Find where the given text appears and provide that cell's center as (X, Y) coordinate. 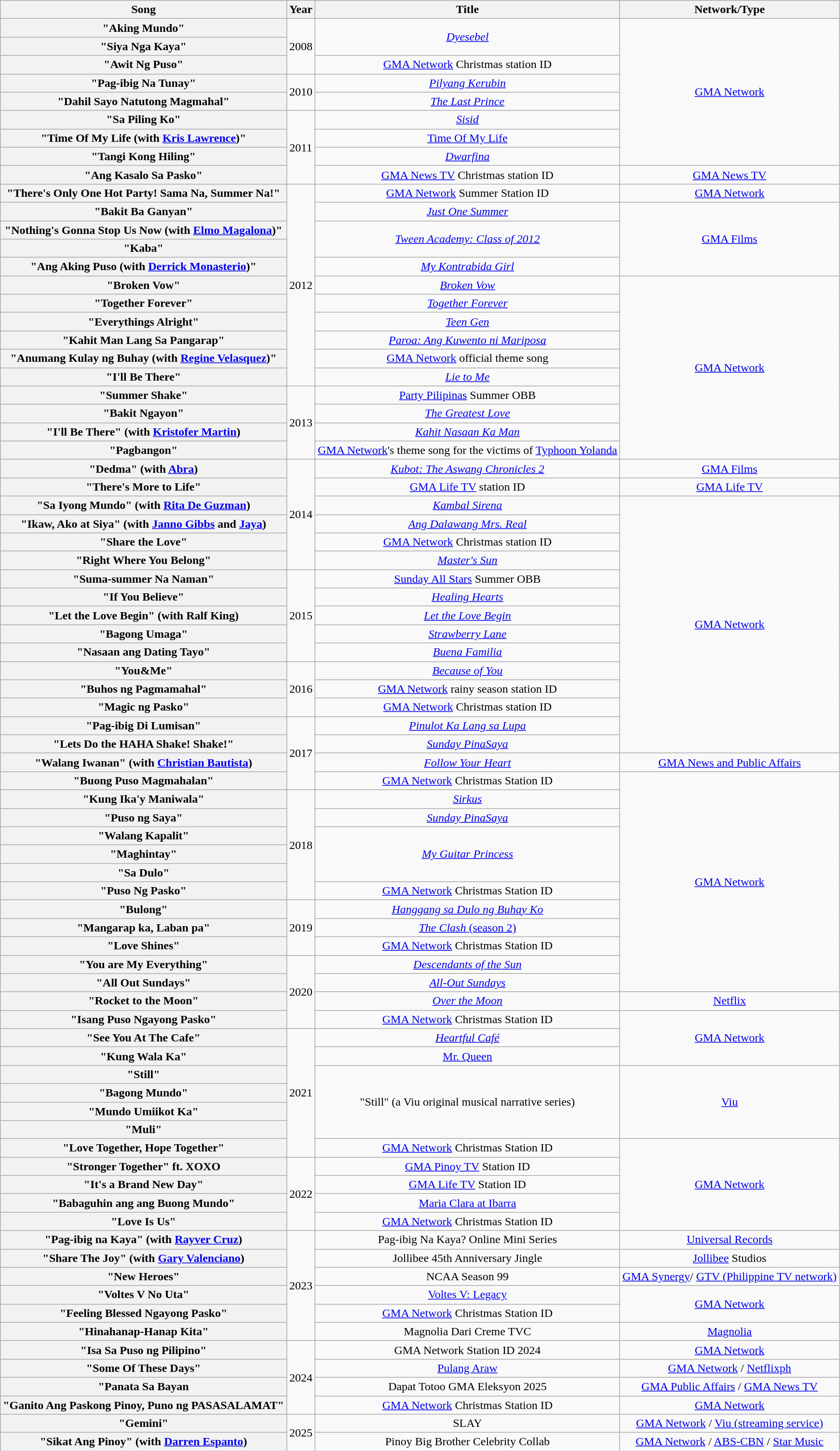
"Awit Ng Puso" (144, 65)
"Puso Ng Pasko" (144, 891)
Teen Gen (467, 322)
Let the Love Begin (467, 616)
2021 (301, 1093)
2023 (301, 1286)
Party Pilipinas Summer OBB (467, 395)
2015 (301, 616)
My Guitar Princess (467, 854)
2020 (301, 992)
Jollibee Studios (729, 1258)
"Isa Sa Puso ng Pilipino" (144, 1350)
Kambal Sirena (467, 505)
"Dedma" (with Abra) (144, 468)
"Feeling Blessed Ngayong Pasko" (144, 1313)
The Clash (season 2) (467, 928)
All-Out Sundays (467, 983)
SLAY (467, 1424)
"Nasaan ang Dating Tayo" (144, 652)
"Bulong" (144, 909)
"All Out Sundays" (144, 983)
"Pag-ibig na Kaya" (with Rayver Cruz) (144, 1240)
2022 (301, 1194)
"Ang Aking Puso (with Derrick Monasterio)" (144, 267)
"Pag-ibig Na Tunay" (144, 83)
2016 (301, 689)
"Bagong Mundo" (144, 1093)
2018 (301, 845)
"Love Shines" (144, 946)
GMA Network's theme song for the victims of Typhoon Yolanda (467, 450)
"Pagbangon" (144, 450)
Together Forever (467, 303)
GMA Network Summer Station ID (467, 193)
GMA News TV (729, 175)
"Maghintay" (144, 854)
2024 (301, 1377)
GMA Network / Viu (streaming service) (729, 1424)
Universal Records (729, 1240)
GMA News TV Christmas station ID (467, 175)
"Broken Vow" (144, 285)
"Love Together, Hope Together" (144, 1148)
"Mundo Umiikot Ka" (144, 1111)
Broken Vow (467, 285)
Year (301, 10)
"Sa Piling Ko" (144, 120)
"I'll Be There" (with Kristofer Martin) (144, 432)
GMA Pinoy TV Station ID (467, 1166)
Kahit Nasaan Ka Man (467, 432)
"Voltes V No Uta" (144, 1295)
Time Of My Life (467, 138)
"Still" (a Viu original musical narrative series) (467, 1102)
Sirkus (467, 799)
"Mangarap ka, Laban pa" (144, 928)
GMA Network official theme song (467, 358)
"Everythings Alright" (144, 322)
Follow Your Heart (467, 762)
2025 (301, 1433)
2013 (301, 423)
"Dahil Sayo Natutong Magmahal" (144, 101)
2012 (301, 285)
"Love Is Us" (144, 1221)
"Ikaw, Ako at Siya" (with Janno Gibbs and Jaya) (144, 523)
GMA News and Public Affairs (729, 762)
"Time Of My Life (with Kris Lawrence)" (144, 138)
"Bagong Umaga" (144, 634)
"Siya Nga Kaya" (144, 46)
Dapat Totoo GMA Eleksyon 2025 (467, 1386)
GMA Network Station ID 2024 (467, 1350)
"Muli" (144, 1130)
Viu (729, 1102)
"Buhos ng Pagmamahal" (144, 689)
"Tangi Kong Hiling" (144, 156)
Buena Familia (467, 652)
Strawberry Lane (467, 634)
"Sikat Ang Pinoy" (with Darren Espanto) (144, 1442)
"Buong Puso Magmahalan" (144, 780)
Master's Sun (467, 561)
GMA Public Affairs / GMA News TV (729, 1386)
"Still" (144, 1074)
"Nothing's Gonna Stop Us Now (with Elmo Magalona)" (144, 230)
"Let the Love Begin" (with Ralf King) (144, 616)
Because of You (467, 671)
"Kaba" (144, 248)
2010 (301, 92)
"You are My Everything" (144, 964)
"Puso ng Saya" (144, 818)
Paroa: Ang Kuwento ni Mariposa (467, 340)
NCAA Season 99 (467, 1276)
2008 (301, 46)
Descendants of the Sun (467, 964)
The Last Prince (467, 101)
"Babaguhin ang ang Buong Mundo" (144, 1203)
"Kahit Man Lang Sa Pangarap" (144, 340)
Over the Moon (467, 1001)
2019 (301, 928)
Pag-ibig Na Kaya? Online Mini Series (467, 1240)
"Together Forever" (144, 303)
Magnolia (729, 1331)
Hanggang sa Dulo ng Buhay Ko (467, 909)
"It's a Brand New Day" (144, 1185)
Voltes V: Legacy (467, 1295)
Pilyang Kerubin (467, 83)
GMA Network / Netflixph (729, 1368)
"You&Me" (144, 671)
Jollibee 45th Anniversary Jingle (467, 1258)
2017 (301, 753)
Dyesebel (467, 37)
GMA Synergy/ GTV (Philippine TV network) (729, 1276)
"Sa Dulo" (144, 873)
"Walang Kapalit" (144, 836)
"Summer Shake" (144, 395)
"Pag-ibig Di Lumisan" (144, 725)
"Bakit Ba Ganyan" (144, 211)
Title (467, 10)
"Right Where You Belong" (144, 561)
"Ang Kasalo Sa Pasko" (144, 175)
Pulang Araw (467, 1368)
"There's More to Life" (144, 487)
"Sa Iyong Mundo" (with Rita De Guzman) (144, 505)
Magnolia Dari Creme TVC (467, 1331)
"Anumang Kulay ng Buhay (with Regine Velasquez)" (144, 358)
GMA Network / ABS-CBN / Star Music (729, 1442)
"Aking Mundo" (144, 28)
Tween Academy: Class of 2012 (467, 239)
"Kung Ika'y Maniwala" (144, 799)
The Greatest Love (467, 413)
Sunday All Stars Summer OBB (467, 579)
"Share The Joy" (with Gary Valenciano) (144, 1258)
"Bakit Ngayon" (144, 413)
Healing Hearts (467, 597)
My Kontrabida Girl (467, 267)
Lie to Me (467, 377)
2014 (301, 514)
"There's Only One Hot Party! Sama Na, Summer Na!" (144, 193)
"Gemini" (144, 1424)
"Panata Sa Bayan (144, 1386)
Song (144, 10)
"I'll Be There" (144, 377)
"Suma-summer Na Naman" (144, 579)
"New Heroes" (144, 1276)
Maria Clara at Ibarra (467, 1203)
"If You Believe" (144, 597)
"Share the Love" (144, 542)
GMA Network rainy season station ID (467, 689)
Network/Type (729, 10)
Dwarfina (467, 156)
Pinulot Ka Lang sa Lupa (467, 725)
2011 (301, 147)
GMA Life TV (729, 487)
Netflix (729, 1001)
"Walang Iwanan" (with Christian Bautista) (144, 762)
GMA Life TV Station ID (467, 1185)
Pinoy Big Brother Celebrity Collab (467, 1442)
Heartful Café (467, 1038)
"Magic ng Pasko" (144, 707)
"Rocket to the Moon" (144, 1001)
"See You At The Cafe" (144, 1038)
"Hinahanap-Hanap Kita" (144, 1331)
"Ganito Ang Paskong Pinoy, Puno ng PASASALAMAT" (144, 1405)
"Some Of These Days" (144, 1368)
Ang Dalawang Mrs. Real (467, 523)
"Lets Do the HAHA Shake! Shake!" (144, 744)
"Kung Wala Ka" (144, 1056)
Kubot: The Aswang Chronicles 2 (467, 468)
GMA Life TV station ID (467, 487)
Just One Summer (467, 211)
Sisid (467, 120)
"Isang Puso Ngayong Pasko" (144, 1019)
Mr. Queen (467, 1056)
"Stronger Together" ft. XOXO (144, 1166)
